Pinpoint the cell where the given text exists, returning its [x, y] midpoint coordinate. 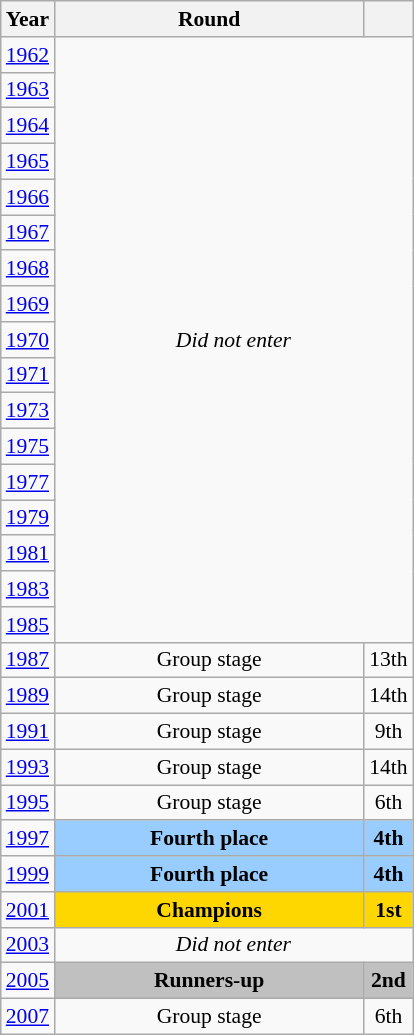
Runners-up [209, 981]
1964 [28, 126]
2001 [28, 910]
1997 [28, 839]
1977 [28, 482]
1983 [28, 589]
1971 [28, 375]
1999 [28, 874]
1970 [28, 340]
1985 [28, 625]
1963 [28, 90]
1987 [28, 660]
1967 [28, 233]
1966 [28, 197]
1989 [28, 696]
2003 [28, 945]
1969 [28, 304]
1968 [28, 269]
1962 [28, 55]
Champions [209, 910]
Year [28, 19]
1979 [28, 518]
1981 [28, 554]
1975 [28, 447]
9th [388, 732]
Round [209, 19]
2nd [388, 981]
1965 [28, 162]
2007 [28, 1017]
13th [388, 660]
1995 [28, 803]
1st [388, 910]
1993 [28, 767]
1973 [28, 411]
1991 [28, 732]
2005 [28, 981]
